Locate the cell with the specified text and output its [x, y] center coordinate. 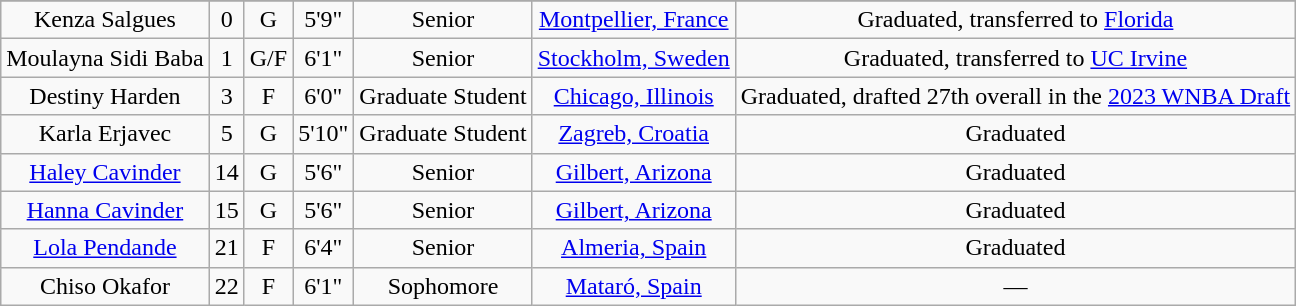
Sophomore [443, 286]
Almeria, Spain [634, 248]
6'0" [324, 96]
Haley Cavinder [105, 172]
Hanna Cavinder [105, 210]
Chiso Okafor [105, 286]
14 [226, 172]
Moulayna Sidi Baba [105, 58]
0 [226, 20]
5 [226, 134]
21 [226, 248]
Chicago, Illinois [634, 96]
Mataró, Spain [634, 286]
Montpellier, France [634, 20]
Stockholm, Sweden [634, 58]
G/F [268, 58]
Lola Pendande [105, 248]
Zagreb, Croatia [634, 134]
— [1015, 286]
3 [226, 96]
Graduated, transferred to UC Irvine [1015, 58]
Destiny Harden [105, 96]
Kenza Salgues [105, 20]
15 [226, 210]
5'9" [324, 20]
Karla Erjavec [105, 134]
6'4" [324, 248]
22 [226, 286]
Graduated, drafted 27th overall in the 2023 WNBA Draft [1015, 96]
Graduated, transferred to Florida [1015, 20]
1 [226, 58]
5'10" [324, 134]
